Search for the cell housing the specified text and yield its (X, Y) center coordinate. 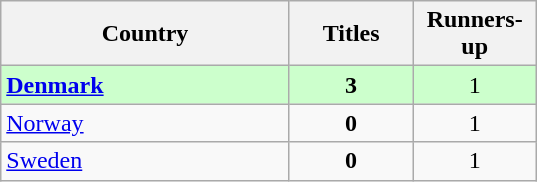
Norway (146, 123)
Country (146, 34)
3 (351, 85)
Sweden (146, 161)
Titles (351, 34)
Denmark (146, 85)
Runners-up (475, 34)
